Identify which cell holds the provided text, then report its [X, Y] central coordinate. 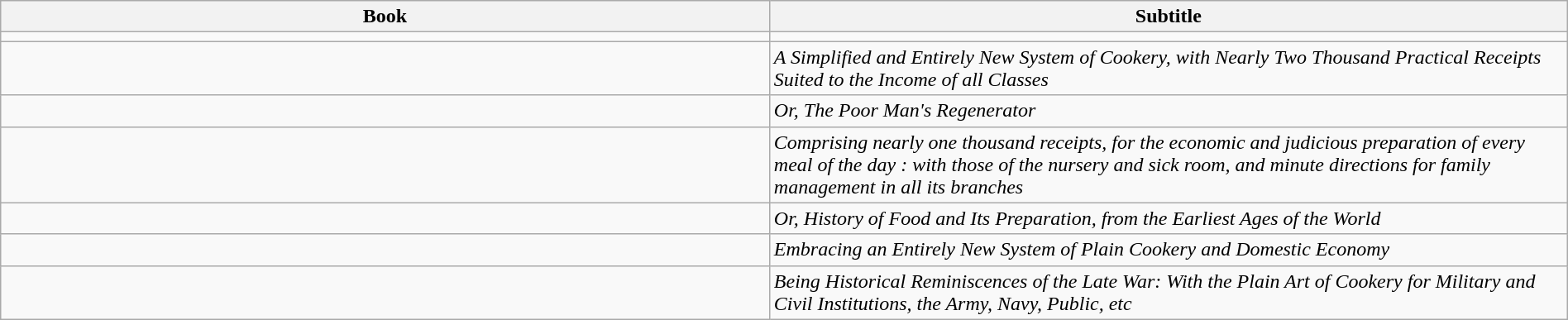
Subtitle [1168, 17]
Or, The Poor Man's Regenerator [1168, 111]
Embracing an Entirely New System of Plain Cookery and Domestic Economy [1168, 250]
A Simplified and Entirely New System of Cookery, with Nearly Two Thousand Practical Receipts Suited to the Income of all Classes [1168, 68]
Book [385, 17]
Being Historical Reminiscences of the Late War: With the Plain Art of Cookery for Military and Civil Institutions, the Army, Navy, Public, etc [1168, 293]
Or, History of Food and Its Preparation, from the Earliest Ages of the World [1168, 218]
